Search for the cell housing the specified text and yield its (x, y) center coordinate. 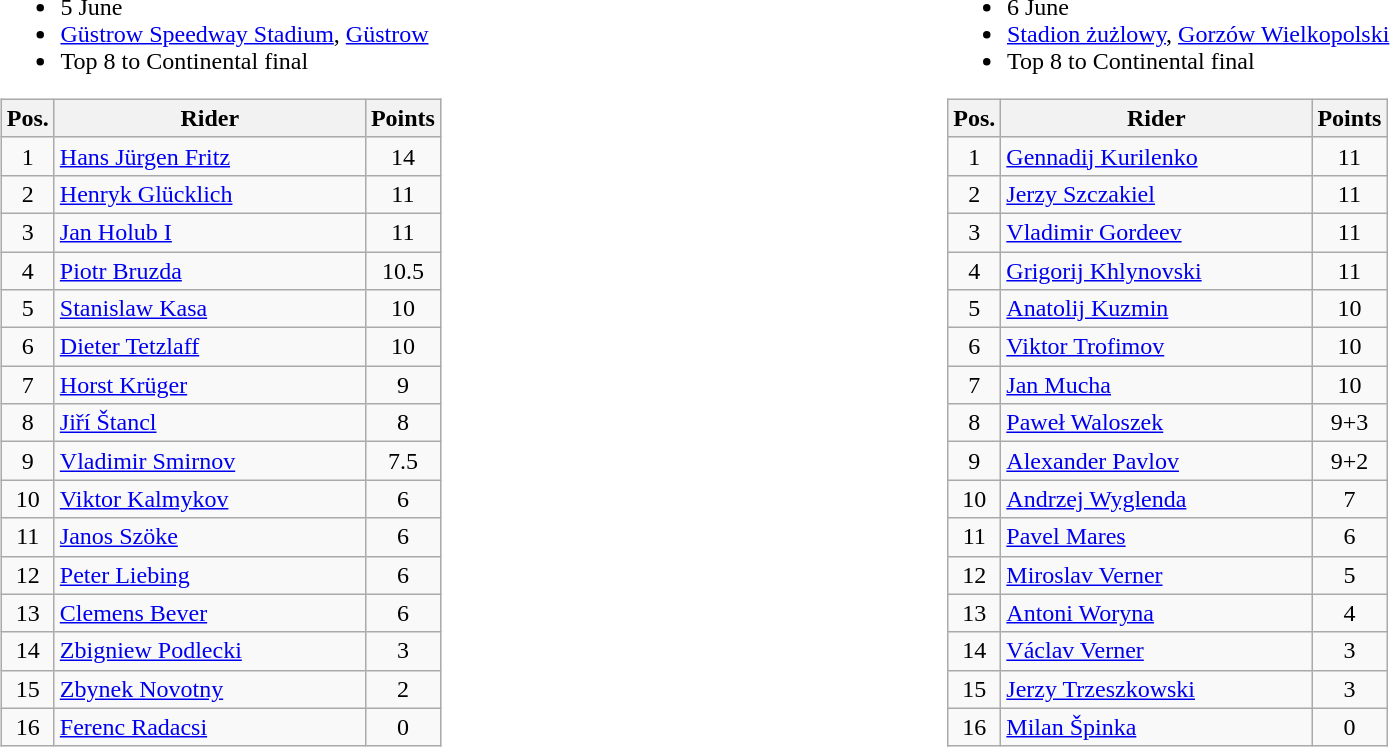
7.5 (402, 461)
9+2 (1350, 461)
Václav Verner (1156, 651)
Jiří Štancl (210, 423)
Dieter Tetzlaff (210, 347)
Hans Jürgen Fritz (210, 156)
Jan Mucha (1156, 385)
Andrzej Wyglenda (1156, 499)
Clemens Bever (210, 613)
Piotr Bruzda (210, 271)
Antoni Woryna (1156, 613)
Viktor Trofimov (1156, 347)
Ferenc Radacsi (210, 727)
Pavel Mares (1156, 537)
Vladimir Gordeev (1156, 232)
Grigorij Khlynovski (1156, 271)
Anatolij Kuzmin (1156, 309)
Paweł Waloszek (1156, 423)
9+3 (1350, 423)
10.5 (402, 271)
Zbynek Novotny (210, 689)
Gennadij Kurilenko (1156, 156)
Miroslav Verner (1156, 575)
Janos Szöke (210, 537)
Jan Holub I (210, 232)
Jerzy Szczakiel (1156, 194)
Henryk Glücklich (210, 194)
Viktor Kalmykov (210, 499)
Peter Liebing (210, 575)
Milan Špinka (1156, 727)
Jerzy Trzeszkowski (1156, 689)
Vladimir Smirnov (210, 461)
Stanislaw Kasa (210, 309)
Horst Krüger (210, 385)
Alexander Pavlov (1156, 461)
Zbigniew Podlecki (210, 651)
